Provide the [X, Y] coordinate of the cell's center where the given text is located.  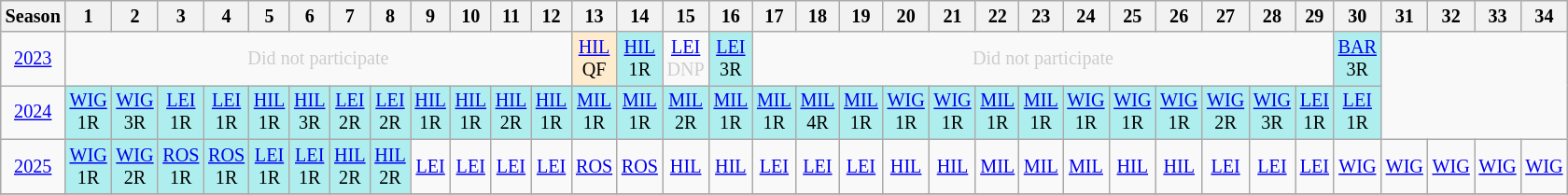
1 [89, 17]
4 [226, 17]
9 [431, 17]
6 [310, 17]
14 [640, 17]
3 [181, 17]
2025 [34, 166]
MIL4R [818, 113]
BAR3R [1357, 59]
17 [775, 17]
2 [135, 17]
26 [1179, 17]
5 [269, 17]
22 [997, 17]
34 [1544, 17]
HILQF [594, 59]
16 [732, 17]
LEI3R [732, 59]
12 [551, 17]
31 [1405, 17]
18 [818, 17]
30 [1357, 17]
20 [906, 17]
23 [1042, 17]
2024 [34, 113]
LEIDNP [686, 59]
21 [953, 17]
7 [349, 17]
10 [470, 17]
29 [1314, 17]
HIL3R [310, 113]
13 [594, 17]
MIL2R [686, 113]
24 [1085, 17]
8 [390, 17]
25 [1132, 17]
11 [511, 17]
2023 [34, 59]
19 [861, 17]
33 [1498, 17]
Season [34, 17]
15 [686, 17]
28 [1272, 17]
32 [1451, 17]
27 [1225, 17]
